Identify which cell holds the provided text, then report its [x, y] central coordinate. 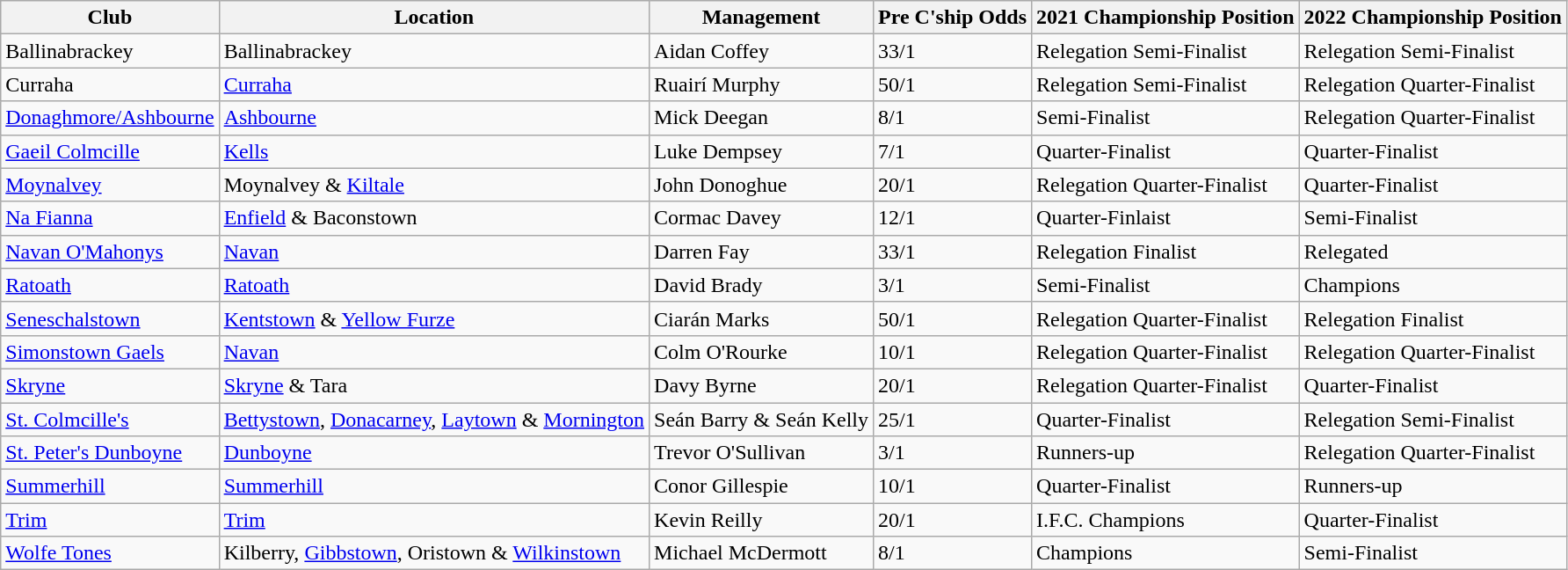
Conor Gillespie [761, 486]
Enfield & Baconstown [434, 218]
Quarter-Finlaist [1165, 218]
Kilberry, Gibbstown, Oristown & Wilkinstown [434, 553]
Trevor O'Sullivan [761, 453]
Na Fianna [110, 218]
Kentstown & Yellow Furze [434, 318]
Cormac Davey [761, 218]
Seneschalstown [110, 318]
Dunboyne [434, 453]
Skryne [110, 385]
Location [434, 18]
David Brady [761, 285]
2021 Championship Position [1165, 18]
Ruairí Murphy [761, 84]
Wolfe Tones [110, 553]
Relegated [1433, 252]
7/1 [953, 151]
John Donoghue [761, 185]
Moynalvey & Kiltale [434, 185]
Michael McDermott [761, 553]
Ashbourne [434, 118]
Club [110, 18]
Darren Fay [761, 252]
Gaeil Colmcille [110, 151]
Mick Deegan [761, 118]
St. Colmcille's [110, 420]
Navan O'Mahonys [110, 252]
Donaghmore/Ashbourne [110, 118]
Kevin Reilly [761, 520]
Ciarán Marks [761, 318]
I.F.C. Champions [1165, 520]
Davy Byrne [761, 385]
Seán Barry & Seán Kelly [761, 420]
Management [761, 18]
Aidan Coffey [761, 51]
Simonstown Gaels [110, 352]
Moynalvey [110, 185]
Pre C'ship Odds [953, 18]
25/1 [953, 420]
Colm O'Rourke [761, 352]
Kells [434, 151]
12/1 [953, 218]
Skryne & Tara [434, 385]
St. Peter's Dunboyne [110, 453]
Luke Dempsey [761, 151]
Bettystown, Donacarney, Laytown & Mornington [434, 420]
2022 Championship Position [1433, 18]
